Pinpoint the cell where the given text exists, returning its (X, Y) midpoint coordinate. 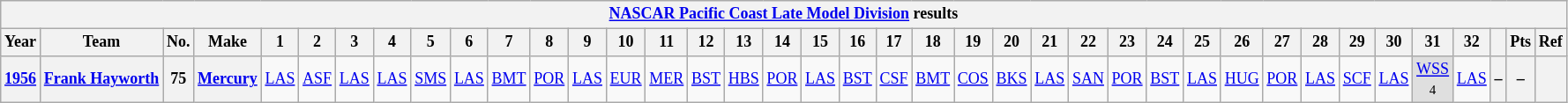
12 (706, 42)
SMS (430, 79)
6 (469, 42)
28 (1321, 42)
EUR (626, 79)
2 (317, 42)
1 (280, 42)
19 (974, 42)
13 (743, 42)
5 (430, 42)
26 (1242, 42)
3 (355, 42)
27 (1282, 42)
BKS (1012, 79)
29 (1356, 42)
11 (667, 42)
HUG (1242, 79)
24 (1165, 42)
8 (549, 42)
Year (21, 42)
Pts (1520, 42)
ASF (317, 79)
HBS (743, 79)
4 (392, 42)
COS (974, 79)
Make (228, 42)
15 (820, 42)
21 (1049, 42)
Mercury (228, 79)
22 (1088, 42)
14 (782, 42)
No. (178, 42)
17 (894, 42)
75 (178, 79)
NASCAR Pacific Coast Late Model Division results (783, 14)
WSS 4 (1433, 79)
CSF (894, 79)
18 (933, 42)
Frank Hayworth (101, 79)
SAN (1088, 79)
23 (1127, 42)
Team (101, 42)
9 (587, 42)
MER (667, 79)
16 (857, 42)
7 (509, 42)
31 (1433, 42)
SCF (1356, 79)
Ref (1550, 42)
1956 (21, 79)
20 (1012, 42)
10 (626, 42)
25 (1203, 42)
32 (1471, 42)
30 (1393, 42)
